Scan for the cell matching the given text and deliver its (X, Y) coordinate at center. 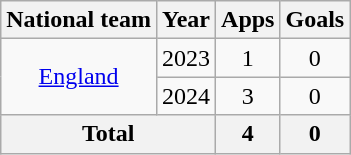
National team (79, 20)
Year (186, 20)
3 (248, 96)
2023 (186, 58)
Total (108, 134)
England (79, 77)
Apps (248, 20)
1 (248, 58)
2024 (186, 96)
Goals (315, 20)
4 (248, 134)
